Output the (x, y) coordinate of the center of the cell containing the given text.  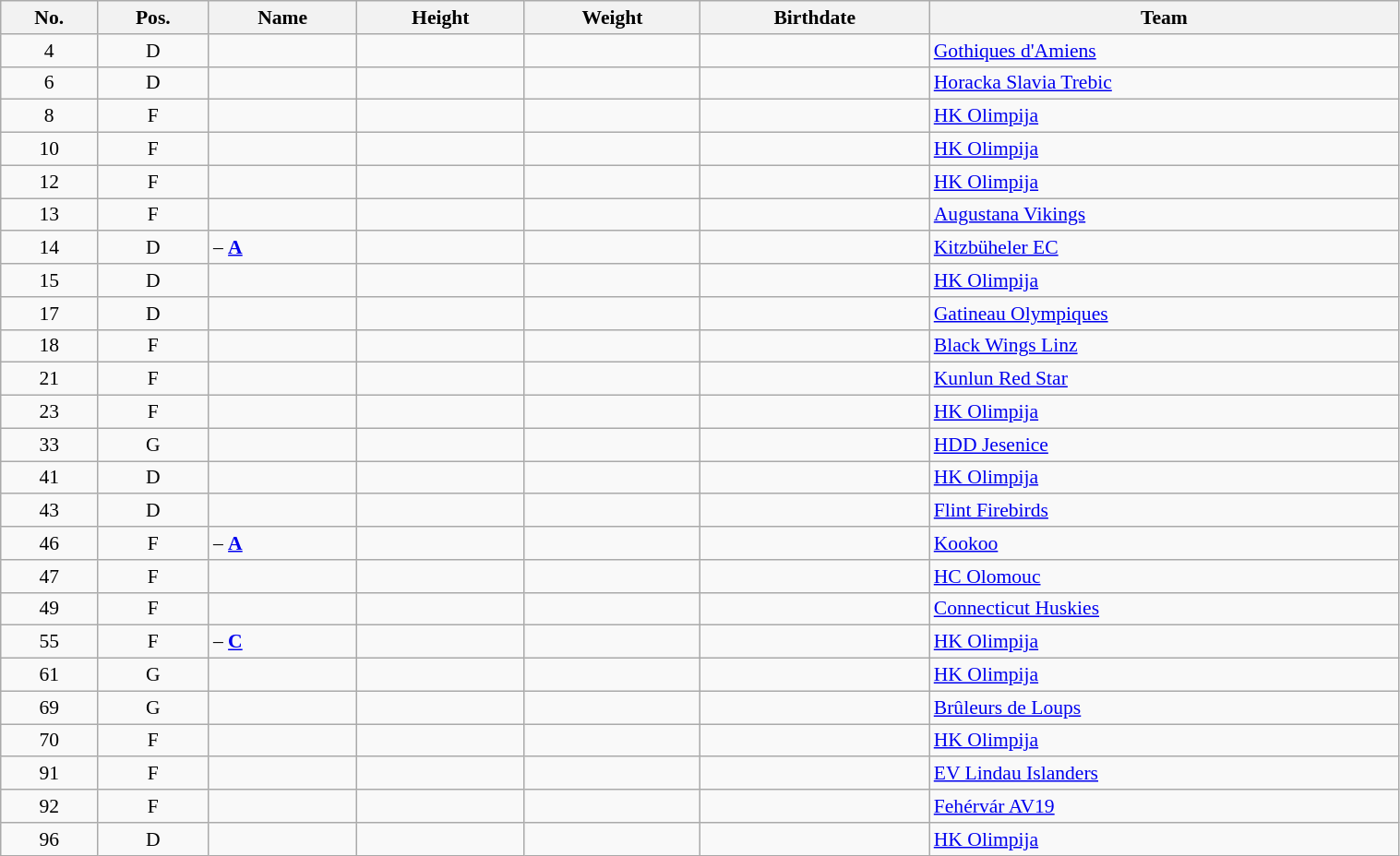
Kitzbüheler EC (1165, 248)
Gatineau Olympiques (1165, 314)
12 (50, 182)
Name (282, 18)
17 (50, 314)
96 (50, 839)
Birthdate (815, 18)
43 (50, 511)
Black Wings Linz (1165, 346)
8 (50, 116)
41 (50, 478)
Weight (613, 18)
14 (50, 248)
18 (50, 346)
6 (50, 83)
Horacka Slavia Trebic (1165, 83)
91 (50, 774)
70 (50, 741)
Connecticut Huskies (1165, 609)
– C (282, 642)
49 (50, 609)
61 (50, 675)
Gothiques d'Amiens (1165, 51)
33 (50, 445)
Flint Firebirds (1165, 511)
47 (50, 577)
Kookoo (1165, 543)
Augustana Vikings (1165, 215)
Brûleurs de Loups (1165, 707)
21 (50, 379)
Kunlun Red Star (1165, 379)
55 (50, 642)
92 (50, 806)
No. (50, 18)
HDD Jesenice (1165, 445)
4 (50, 51)
15 (50, 280)
Pos. (153, 18)
Height (440, 18)
HC Olomouc (1165, 577)
EV Lindau Islanders (1165, 774)
23 (50, 412)
Fehérvár AV19 (1165, 806)
46 (50, 543)
13 (50, 215)
69 (50, 707)
10 (50, 149)
Team (1165, 18)
